Find where the given text appears and provide that cell's center as [X, Y] coordinate. 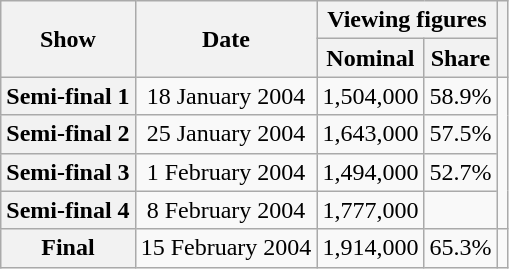
Final [68, 248]
15 February 2004 [226, 248]
Show [68, 39]
57.5% [460, 134]
Semi-final 1 [68, 96]
Semi-final 2 [68, 134]
1,494,000 [370, 172]
25 January 2004 [226, 134]
18 January 2004 [226, 96]
52.7% [460, 172]
58.9% [460, 96]
65.3% [460, 248]
Share [460, 58]
Semi-final 4 [68, 210]
Semi-final 3 [68, 172]
8 February 2004 [226, 210]
Date [226, 39]
1,504,000 [370, 96]
1,914,000 [370, 248]
1,643,000 [370, 134]
Viewing figures [407, 20]
1,777,000 [370, 210]
1 February 2004 [226, 172]
Nominal [370, 58]
